Return the [x, y] coordinate for the center point of the cell that contains the specified text.  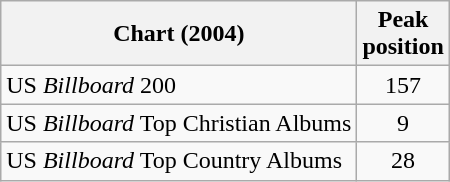
Chart (2004) [179, 34]
US Billboard Top Country Albums [179, 161]
Peakposition [403, 34]
9 [403, 123]
157 [403, 85]
US Billboard 200 [179, 85]
US Billboard Top Christian Albums [179, 123]
28 [403, 161]
